Search for the cell housing the specified text and yield its (x, y) center coordinate. 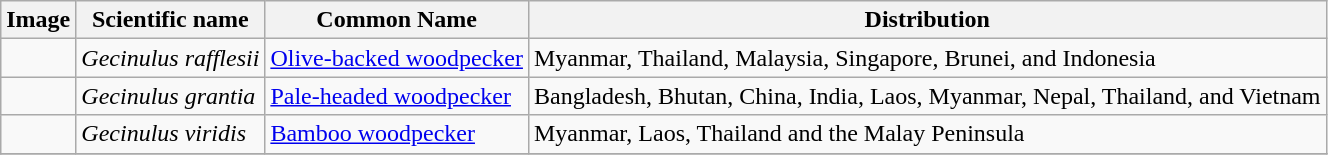
Gecinulus grantia (170, 96)
Bangladesh, Bhutan, China, India, Laos, Myanmar, Nepal, Thailand, and Vietnam (927, 96)
Pale-headed woodpecker (397, 96)
Gecinulus viridis (170, 134)
Bamboo woodpecker (397, 134)
Olive-backed woodpecker (397, 58)
Myanmar, Thailand, Malaysia, Singapore, Brunei, and Indonesia (927, 58)
Common Name (397, 20)
Distribution (927, 20)
Gecinulus rafflesii (170, 58)
Image (38, 20)
Myanmar, Laos, Thailand and the Malay Peninsula (927, 134)
Scientific name (170, 20)
